Search for the cell housing the specified text and yield its [x, y] center coordinate. 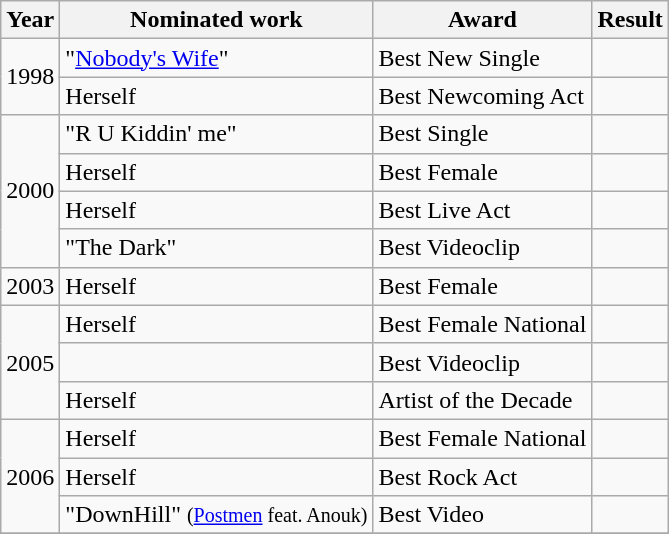
2006 [30, 476]
2003 [30, 286]
Artist of the Decade [482, 400]
1998 [30, 77]
Best Video [482, 515]
2000 [30, 191]
Best Live Act [482, 210]
Nominated work [216, 20]
"Nobody's Wife" [216, 58]
Best Single [482, 134]
"R U Kiddin' me" [216, 134]
"DownHill" (Postmen feat. Anouk) [216, 515]
Year [30, 20]
Result [630, 20]
"The Dark" [216, 248]
Award [482, 20]
Best Rock Act [482, 477]
Best Newcoming Act [482, 96]
2005 [30, 362]
Best New Single [482, 58]
